Identify which cell holds the provided text, then report its (X, Y) central coordinate. 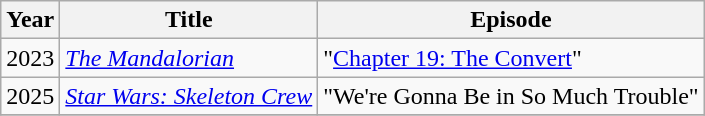
Title (189, 20)
2025 (30, 96)
"We're Gonna Be in So Much Trouble" (511, 96)
Year (30, 20)
Star Wars: Skeleton Crew (189, 96)
"Chapter 19: The Convert" (511, 58)
Episode (511, 20)
2023 (30, 58)
The Mandalorian (189, 58)
